Find where the given text appears and provide that cell's center as [X, Y] coordinate. 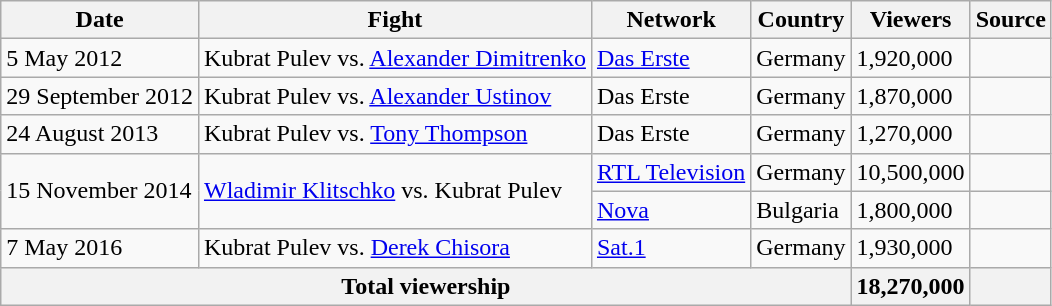
Bulgaria [801, 210]
1,930,000 [910, 248]
Nova [670, 210]
10,500,000 [910, 172]
18,270,000 [910, 286]
Wladimir Klitschko vs. Kubrat Pulev [394, 191]
Kubrat Pulev vs. Derek Chisora [394, 248]
Network [670, 20]
1,920,000 [910, 58]
Sat.1 [670, 248]
24 August 2013 [100, 134]
Viewers [910, 20]
Kubrat Pulev vs. Alexander Dimitrenko [394, 58]
RTL Television [670, 172]
5 May 2012 [100, 58]
15 November 2014 [100, 191]
29 September 2012 [100, 96]
Country [801, 20]
7 May 2016 [100, 248]
Source [1010, 20]
1,870,000 [910, 96]
1,800,000 [910, 210]
Total viewership [426, 286]
Fight [394, 20]
Kubrat Pulev vs. Alexander Ustinov [394, 96]
Date [100, 20]
Kubrat Pulev vs. Tony Thompson [394, 134]
1,270,000 [910, 134]
